Search for the cell housing the specified text and yield its [x, y] center coordinate. 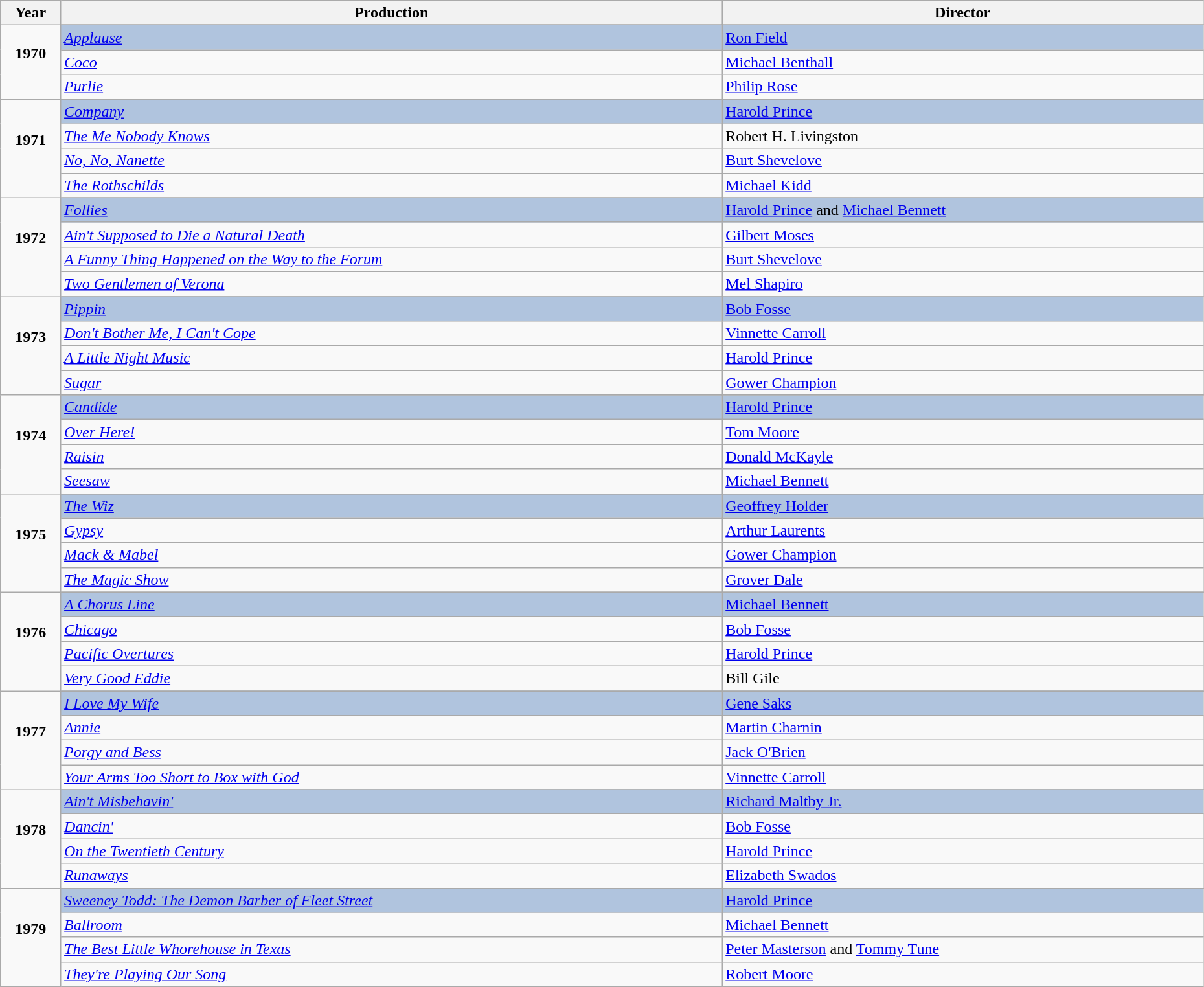
1975 [31, 543]
They're Playing Our Song [391, 974]
Geoffrey Holder [962, 506]
Richard Maltby Jr. [962, 802]
1977 [31, 740]
Over Here! [391, 432]
Gypsy [391, 530]
Martin Charnin [962, 728]
Seesaw [391, 481]
1973 [31, 346]
Mack & Mabel [391, 555]
Mel Shapiro [962, 284]
Runaways [391, 876]
Don't Bother Me, I Can't Cope [391, 334]
Sugar [391, 383]
Arthur Laurents [962, 530]
The Best Little Whorehouse in Texas [391, 949]
1972 [31, 247]
The Me Nobody Knows [391, 136]
Purlie [391, 87]
Gene Saks [962, 703]
1974 [31, 444]
Porgy and Bess [391, 753]
Pippin [391, 309]
I Love My Wife [391, 703]
Annie [391, 728]
Raisin [391, 457]
1976 [31, 641]
Gilbert Moses [962, 234]
The Wiz [391, 506]
Tom Moore [962, 432]
Michael Benthall [962, 62]
Pacific Overtures [391, 653]
Year [31, 13]
Ballroom [391, 925]
1970 [31, 62]
Philip Rose [962, 87]
Bill Gile [962, 678]
1978 [31, 839]
Candide [391, 407]
A Little Night Music [391, 358]
Two Gentlemen of Verona [391, 284]
Grover Dale [962, 580]
The Magic Show [391, 580]
Coco [391, 62]
Ain't Misbehavin' [391, 802]
Ain't Supposed to Die a Natural Death [391, 234]
Michael Kidd [962, 185]
The Rothschilds [391, 185]
Robert Moore [962, 974]
Jack O'Brien [962, 753]
1979 [31, 937]
Applause [391, 38]
Harold Prince and Michael Bennett [962, 210]
Dancin' [391, 826]
Robert H. Livingston [962, 136]
Follies [391, 210]
Peter Masterson and Tommy Tune [962, 949]
Your Arms Too Short to Box with God [391, 777]
Sweeney Todd: The Demon Barber of Fleet Street [391, 900]
Company [391, 111]
Elizabeth Swados [962, 876]
Director [962, 13]
Production [391, 13]
Chicago [391, 629]
Ron Field [962, 38]
On the Twentieth Century [391, 851]
Very Good Eddie [391, 678]
No, No, Nanette [391, 161]
Donald McKayle [962, 457]
A Funny Thing Happened on the Way to the Forum [391, 259]
1971 [31, 148]
A Chorus Line [391, 604]
